Scan for the cell matching the given text and deliver its [X, Y] coordinate at center. 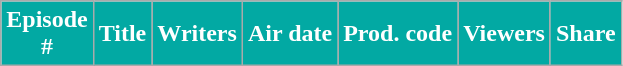
Episode# [47, 34]
Title [122, 34]
Writers [198, 34]
Share [586, 34]
Viewers [504, 34]
Air date [290, 34]
Prod. code [398, 34]
